Locate the cell with the specified text and output its [X, Y] center coordinate. 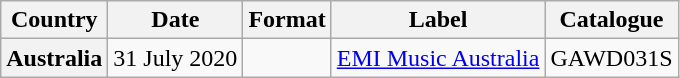
EMI Music Australia [438, 58]
31 July 2020 [176, 58]
GAWD031S [612, 58]
Format [287, 20]
Catalogue [612, 20]
Label [438, 20]
Australia [54, 58]
Country [54, 20]
Date [176, 20]
